From the cell containing the given text, extract its center point as (x, y) coordinate. 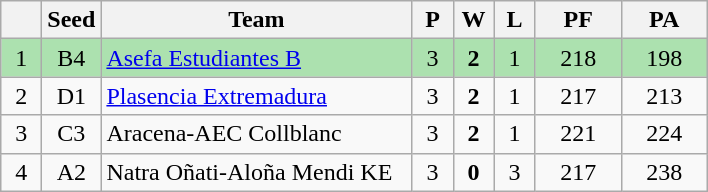
D1 (72, 96)
Natra Oñati-Aloña Mendi KE (256, 172)
198 (664, 58)
PF (578, 20)
C3 (72, 134)
PA (664, 20)
Asefa Estudiantes B (256, 58)
P (432, 20)
L (514, 20)
W (474, 20)
4 (22, 172)
Seed (72, 20)
A2 (72, 172)
B4 (72, 58)
224 (664, 134)
238 (664, 172)
0 (474, 172)
218 (578, 58)
221 (578, 134)
Team (256, 20)
Aracena-AEC Collblanc (256, 134)
Plasencia Extremadura (256, 96)
213 (664, 96)
